Determine the (x, y) coordinate at the center of the cell enclosing the given text.  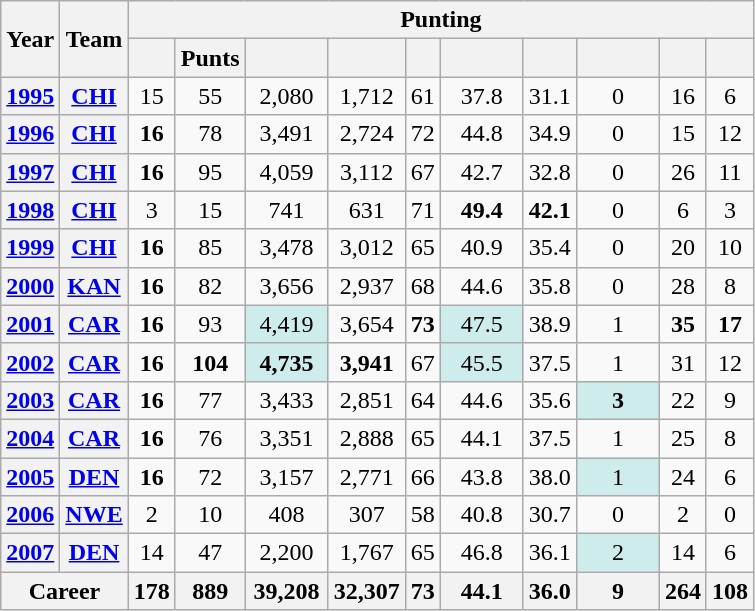
24 (682, 477)
36.1 (550, 553)
104 (210, 362)
34.9 (550, 134)
889 (210, 591)
82 (210, 286)
Punts (210, 58)
3,351 (286, 438)
741 (286, 210)
1996 (30, 134)
Team (94, 39)
4,735 (286, 362)
55 (210, 96)
2,851 (366, 400)
31.1 (550, 96)
1,767 (366, 553)
3,433 (286, 400)
58 (422, 515)
408 (286, 515)
2003 (30, 400)
NWE (94, 515)
2,937 (366, 286)
631 (366, 210)
93 (210, 324)
2001 (30, 324)
47 (210, 553)
39,208 (286, 591)
3,941 (366, 362)
2,888 (366, 438)
1995 (30, 96)
2004 (30, 438)
1,712 (366, 96)
35.4 (550, 248)
25 (682, 438)
3,491 (286, 134)
61 (422, 96)
40.9 (482, 248)
76 (210, 438)
4,419 (286, 324)
307 (366, 515)
3,656 (286, 286)
78 (210, 134)
264 (682, 591)
11 (730, 172)
Punting (440, 20)
1998 (30, 210)
64 (422, 400)
32,307 (366, 591)
40.8 (482, 515)
KAN (94, 286)
3,478 (286, 248)
42.7 (482, 172)
2,771 (366, 477)
85 (210, 248)
71 (422, 210)
178 (152, 591)
43.8 (482, 477)
3,157 (286, 477)
38.9 (550, 324)
20 (682, 248)
Career (64, 591)
36.0 (550, 591)
4,059 (286, 172)
17 (730, 324)
2005 (30, 477)
3,654 (366, 324)
2002 (30, 362)
26 (682, 172)
2,080 (286, 96)
108 (730, 591)
35.8 (550, 286)
2007 (30, 553)
42.1 (550, 210)
30.7 (550, 515)
2006 (30, 515)
1997 (30, 172)
66 (422, 477)
31 (682, 362)
2000 (30, 286)
77 (210, 400)
3,112 (366, 172)
45.5 (482, 362)
44.8 (482, 134)
28 (682, 286)
68 (422, 286)
2,200 (286, 553)
35.6 (550, 400)
35 (682, 324)
Year (30, 39)
49.4 (482, 210)
32.8 (550, 172)
46.8 (482, 553)
1999 (30, 248)
38.0 (550, 477)
2,724 (366, 134)
47.5 (482, 324)
3,012 (366, 248)
95 (210, 172)
22 (682, 400)
37.8 (482, 96)
